Capture the cell that displays the provided text and extract its (x, y) central coordinate. 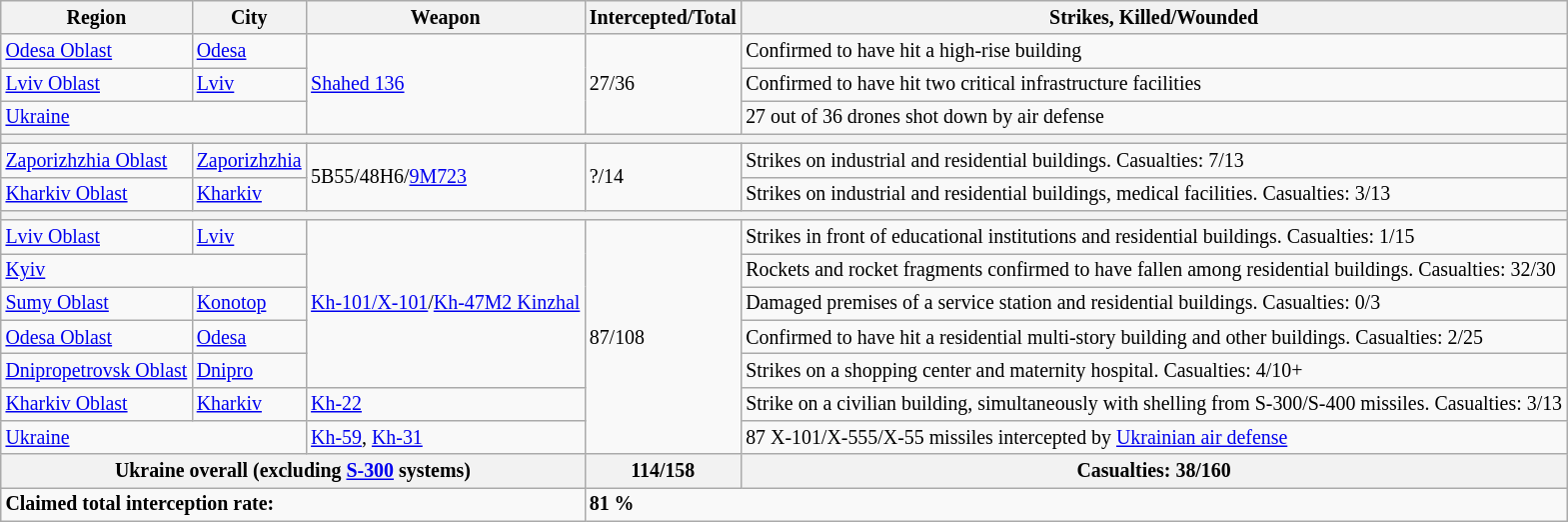
Dnipro (249, 370)
Weapon (446, 18)
Strikes on a shopping center and maternity hospital. Casualties: 4/10+ (1153, 370)
27/36 (663, 84)
Kh-101/X-101/Kh-47M2 Kinzhal (446, 304)
Zaporizhzhia Oblast (96, 160)
Confirmed to have hit a high-rise building (1153, 50)
Strikes, Killed/Wounded (1153, 18)
87 X-101/X-555/X-55 missiles intercepted by Ukrainian air defense (1153, 438)
Strikes on industrial and residential buildings. Casualties: 7/13 (1153, 160)
Kh-59, Kh-31 (446, 438)
Kyiv (154, 270)
Strikes in front of educational institutions and residential buildings. Casualties: 1/15 (1153, 236)
Sumy Oblast (96, 304)
Region (96, 18)
Confirmed to have hit a residential multi-story building and other buildings. Casualties: 2/25 (1153, 338)
Strikes on industrial and residential buildings, medical facilities. Casualties: 3/13 (1153, 194)
114/158 (663, 470)
Konotop (249, 304)
Strike on a civilian building, simultaneously with shelling from S-300/S-400 missiles. Casualties: 3/13 (1153, 404)
?/14 (663, 178)
Ukraine overall (excluding S-300 systems) (293, 470)
Rockets and rocket fragments confirmed to have fallen among residential buildings. Casualties: 32/30 (1153, 270)
City (249, 18)
5В55/48Н6/9M723 (446, 178)
87/108 (663, 337)
81 % (1075, 504)
Intercepted/Total (663, 18)
Confirmed to have hit two critical infrastructure facilities (1153, 84)
Casualties: 38/160 (1153, 470)
Kh-22 (446, 404)
Dnipropetrovsk Oblast (96, 370)
Shahed 136 (446, 84)
Zaporizhzhia (249, 160)
Damaged premises of a service station and residential buildings. Casualties: 0/3 (1153, 304)
27 out of 36 drones shot down by air defense (1153, 118)
Claimed total interception rate: (293, 504)
